Pinpoint the cell where the given text exists, returning its [X, Y] midpoint coordinate. 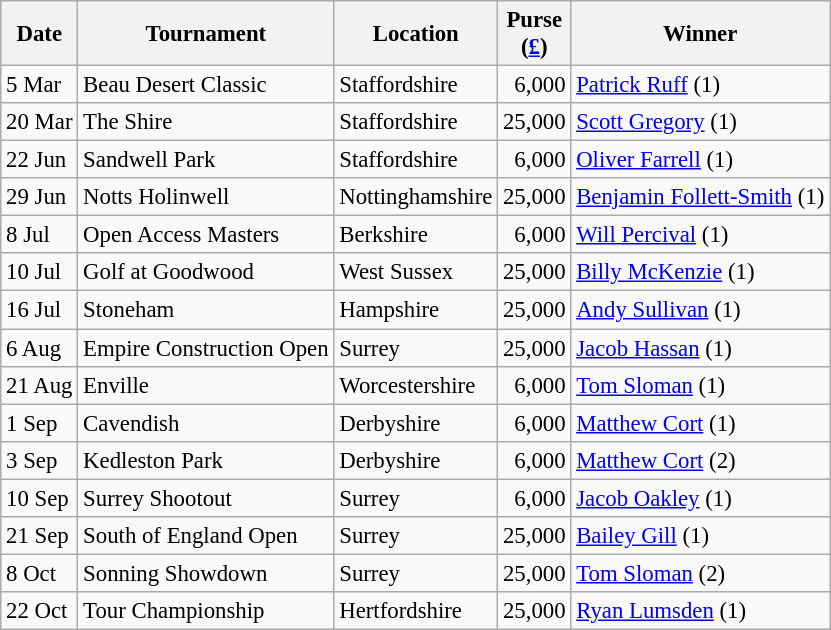
Patrick Ruff (1) [700, 85]
Oliver Farrell (1) [700, 160]
Date [40, 34]
29 Jun [40, 197]
Purse(£) [534, 34]
Jacob Hassan (1) [700, 348]
Kedleston Park [206, 460]
Tour Championship [206, 611]
Notts Holinwell [206, 197]
West Sussex [416, 273]
Hampshire [416, 310]
Sandwell Park [206, 160]
Bailey Gill (1) [700, 536]
8 Oct [40, 573]
22 Oct [40, 611]
20 Mar [40, 122]
Open Access Masters [206, 235]
6 Aug [40, 348]
10 Sep [40, 498]
16 Jul [40, 310]
Empire Construction Open [206, 348]
Nottinghamshire [416, 197]
Scott Gregory (1) [700, 122]
Enville [206, 385]
Berkshire [416, 235]
Golf at Goodwood [206, 273]
Winner [700, 34]
1 Sep [40, 423]
Jacob Oakley (1) [700, 498]
Surrey Shootout [206, 498]
Stoneham [206, 310]
3 Sep [40, 460]
Will Percival (1) [700, 235]
Worcestershire [416, 385]
Billy McKenzie (1) [700, 273]
Tom Sloman (2) [700, 573]
The Shire [206, 122]
Ryan Lumsden (1) [700, 611]
5 Mar [40, 85]
Benjamin Follett-Smith (1) [700, 197]
21 Aug [40, 385]
Sonning Showdown [206, 573]
Cavendish [206, 423]
Beau Desert Classic [206, 85]
8 Jul [40, 235]
Location [416, 34]
South of England Open [206, 536]
10 Jul [40, 273]
Matthew Cort (1) [700, 423]
Tom Sloman (1) [700, 385]
Tournament [206, 34]
Matthew Cort (2) [700, 460]
Andy Sullivan (1) [700, 310]
Hertfordshire [416, 611]
22 Jun [40, 160]
21 Sep [40, 536]
